Capture the cell that displays the provided text and extract its (X, Y) central coordinate. 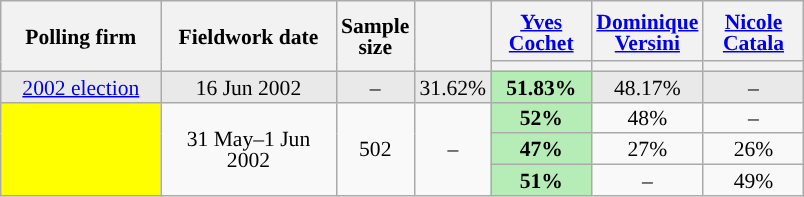
Yves Cochet (541, 31)
48.17% (647, 86)
49% (753, 180)
Samplesize (375, 36)
52% (541, 118)
51% (541, 180)
26% (753, 150)
502 (375, 148)
31 May–1 Jun 2002 (248, 148)
Fieldwork date (248, 36)
16 Jun 2002 (248, 86)
Nicole Catala (753, 31)
51.83% (541, 86)
48% (647, 118)
Polling firm (81, 36)
Dominique Versini (647, 31)
47% (541, 150)
31.62% (452, 86)
2002 election (81, 86)
27% (647, 150)
